Search for the cell housing the specified text and yield its [x, y] center coordinate. 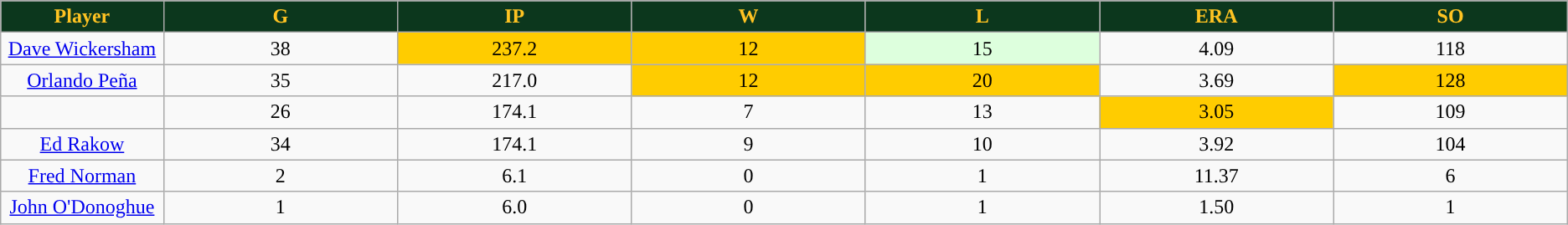
Ed Rakow [82, 144]
7 [749, 112]
W [749, 17]
John O'Donoghue [82, 207]
L [982, 17]
217.0 [514, 80]
4.09 [1216, 49]
1.50 [1216, 207]
Dave Wickersham [82, 49]
3.92 [1216, 144]
3.05 [1216, 112]
Orlando Peña [82, 80]
38 [280, 49]
SO [1451, 17]
6.0 [514, 207]
3.69 [1216, 80]
Player [82, 17]
6 [1451, 176]
9 [749, 144]
15 [982, 49]
13 [982, 112]
IP [514, 17]
34 [280, 144]
2 [280, 176]
128 [1451, 80]
118 [1451, 49]
20 [982, 80]
ERA [1216, 17]
11.37 [1216, 176]
35 [280, 80]
6.1 [514, 176]
10 [982, 144]
Fred Norman [82, 176]
237.2 [514, 49]
109 [1451, 112]
G [280, 17]
104 [1451, 144]
26 [280, 112]
